Capture the cell that displays the provided text and extract its [X, Y] central coordinate. 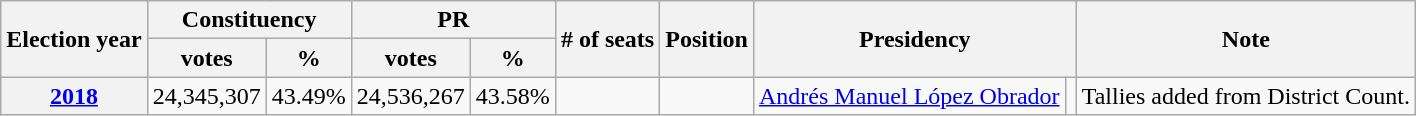
24,345,307 [206, 96]
Presidency [914, 39]
2018 [74, 96]
Note [1246, 39]
Position [707, 39]
43.58% [512, 96]
PR [453, 20]
Andrés Manuel López Obrador [909, 96]
Tallies added from District Count. [1246, 96]
Constituency [249, 20]
# of seats [607, 39]
Election year [74, 39]
24,536,267 [410, 96]
43.49% [308, 96]
